Extract the [x, y] coordinate from the center of the cell holding the provided text.  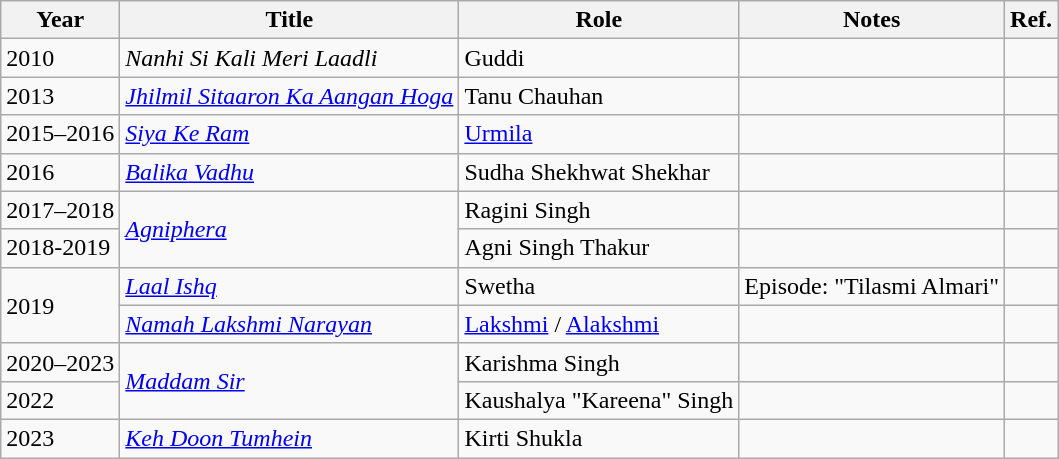
2017–2018 [60, 210]
Year [60, 20]
Nanhi Si Kali Meri Laadli [290, 58]
Balika Vadhu [290, 172]
Keh Doon Tumhein [290, 438]
Kirti Shukla [599, 438]
2016 [60, 172]
Notes [872, 20]
Ragini Singh [599, 210]
2022 [60, 400]
Kaushalya "Kareena" Singh [599, 400]
Sudha Shekhwat Shekhar [599, 172]
Karishma Singh [599, 362]
Jhilmil Sitaaron Ka Aangan Hoga [290, 96]
Swetha [599, 286]
Agniphera [290, 229]
Lakshmi / Alakshmi [599, 324]
Urmila [599, 134]
Laal Ishq [290, 286]
2020–2023 [60, 362]
Guddi [599, 58]
Agni Singh Thakur [599, 248]
Title [290, 20]
Namah Lakshmi Narayan [290, 324]
2023 [60, 438]
2019 [60, 305]
Episode: "Tilasmi Almari" [872, 286]
Role [599, 20]
Siya Ke Ram [290, 134]
2013 [60, 96]
2015–2016 [60, 134]
2018-2019 [60, 248]
Ref. [1032, 20]
2010 [60, 58]
Tanu Chauhan [599, 96]
Maddam Sir [290, 381]
